Locate the cell with the specified text and output its (x, y) center coordinate. 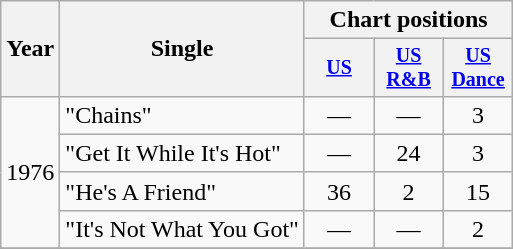
"Chains" (182, 115)
US (338, 68)
"It's Not What You Got" (182, 229)
"Get It While It's Hot" (182, 153)
Year (30, 49)
15 (478, 191)
USDance (478, 68)
Single (182, 49)
Chart positions (408, 20)
24 (408, 153)
USR&B (408, 68)
1976 (30, 172)
36 (338, 191)
"He's A Friend" (182, 191)
